Find where the given text appears and provide that cell's center as [x, y] coordinate. 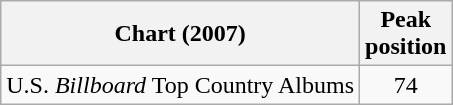
Chart (2007) [180, 34]
74 [406, 85]
Peakposition [406, 34]
U.S. Billboard Top Country Albums [180, 85]
